Determine the (X, Y) coordinate at the center of the cell enclosing the given text.  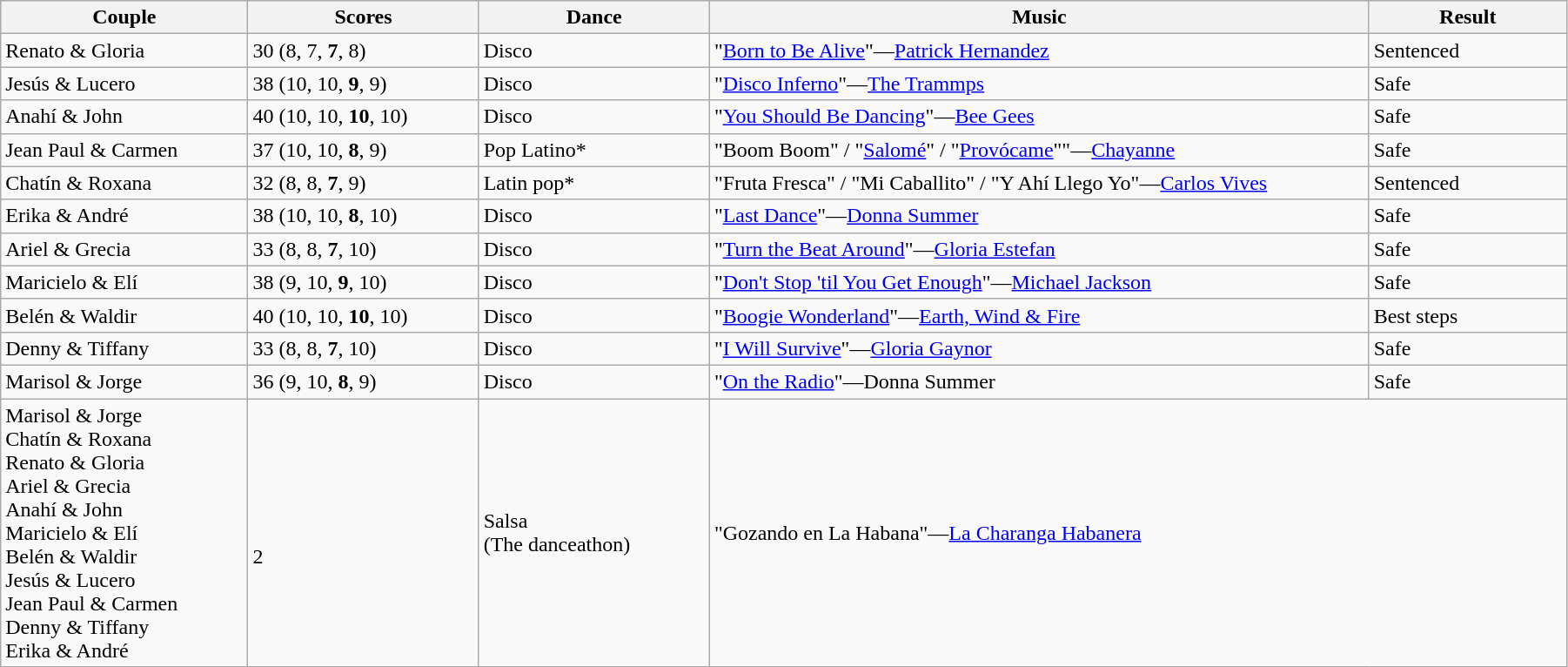
"Boogie Wonderland"—Earth, Wind & Fire (1039, 315)
"Turn the Beat Around"—Gloria Estefan (1039, 249)
Renato & Gloria (124, 51)
Dance (593, 17)
"I Will Survive"—Gloria Gaynor (1039, 348)
"Disco Inferno"—The Trammps (1039, 84)
30 (8, 7, 7, 8) (364, 51)
38 (10, 10, 9, 9) (364, 84)
Anahí & John (124, 117)
37 (10, 10, 8, 9) (364, 150)
Belén & Waldir (124, 315)
38 (9, 10, 9, 10) (364, 282)
Jean Paul & Carmen (124, 150)
"On the Radio"—Donna Summer (1039, 381)
Maricielo & Elí (124, 282)
Ariel & Grecia (124, 249)
Denny & Tiffany (124, 348)
"You Should Be Dancing"—Bee Gees (1039, 117)
Marisol & Jorge (124, 381)
Couple (124, 17)
Pop Latino* (593, 150)
Chatín & Roxana (124, 183)
38 (10, 10, 8, 10) (364, 216)
36 (9, 10, 8, 9) (364, 381)
32 (8, 8, 7, 9) (364, 183)
2 (364, 533)
"Born to Be Alive"—Patrick Hernandez (1039, 51)
Salsa(The danceathon) (593, 533)
Scores (364, 17)
"Don't Stop 'til You Get Enough"—Michael Jackson (1039, 282)
Jesús & Lucero (124, 84)
Best steps (1467, 315)
"Gozando en La Habana"—La Charanga Habanera (1138, 533)
Erika & André (124, 216)
"Fruta Fresca" / "Mi Caballito" / "Y Ahí Llego Yo"—Carlos Vives (1039, 183)
Result (1467, 17)
"Last Dance"—Donna Summer (1039, 216)
Latin pop* (593, 183)
Music (1039, 17)
"Boom Boom" / "Salomé" / "Provócame""—Chayanne (1039, 150)
